Capture the cell that displays the provided text and extract its [x, y] central coordinate. 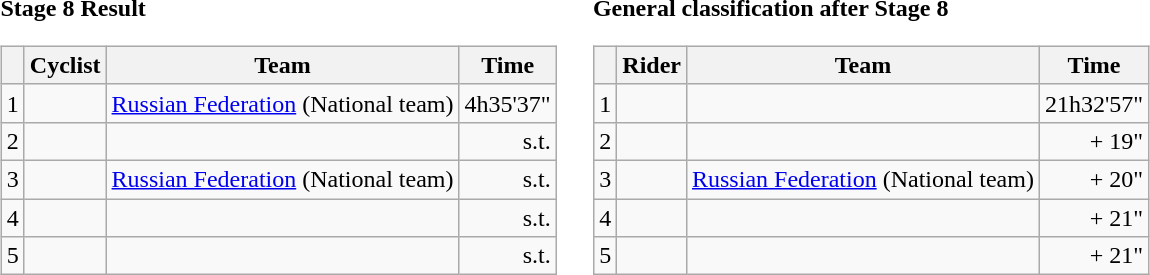
Cyclist [65, 65]
Rider [652, 65]
+ 20" [1094, 179]
+ 19" [1094, 141]
4h35'37" [508, 103]
21h32'57" [1094, 103]
